Return the [X, Y] coordinate for the center point of the cell that contains the specified text.  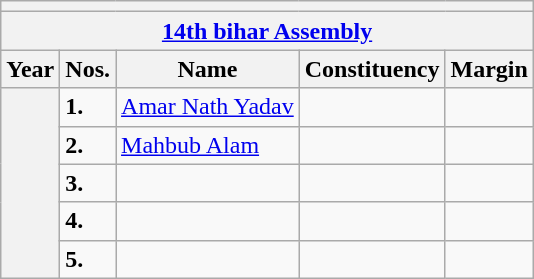
Mahbub Alam [208, 145]
2. [88, 145]
Year [30, 69]
Name [208, 69]
Amar Nath Yadav [208, 107]
5. [88, 259]
4. [88, 221]
1. [88, 107]
Margin [489, 69]
14th bihar Assembly [268, 31]
3. [88, 183]
Nos. [88, 69]
Constituency [372, 69]
